Locate the cell with the specified text and output its [x, y] center coordinate. 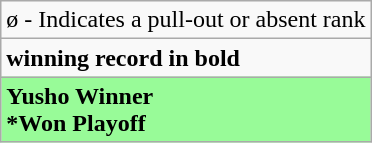
winning record in bold [186, 58]
ø - Indicates a pull-out or absent rank [186, 20]
Yusho Winner *Won Playoff [186, 110]
